Search for the cell housing the specified text and yield its (x, y) center coordinate. 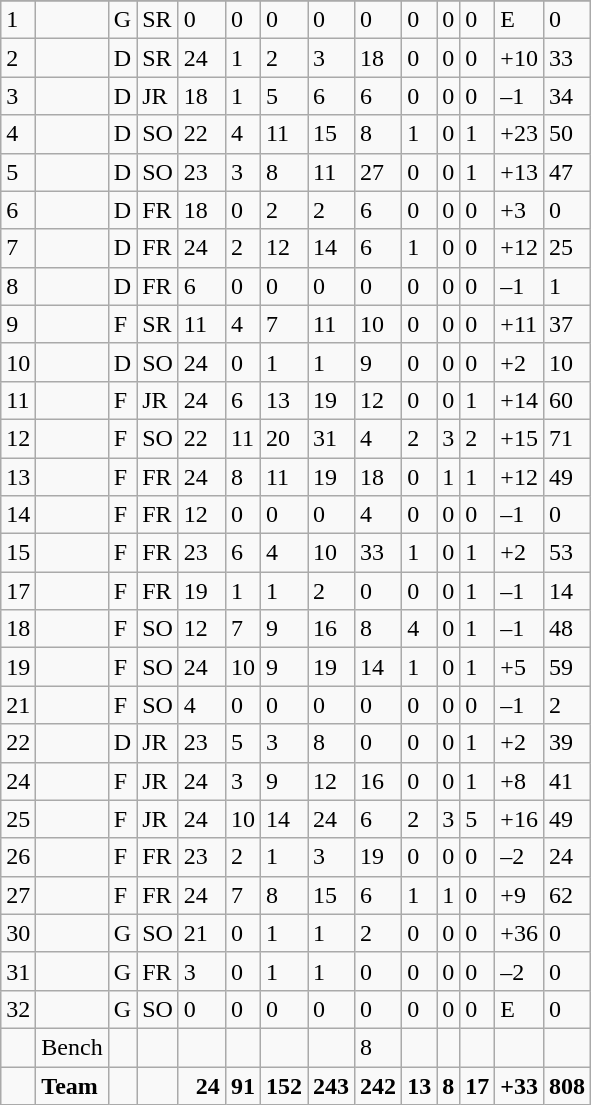
71 (568, 438)
34 (568, 96)
+36 (520, 933)
+15 (520, 438)
+14 (520, 400)
+10 (520, 58)
47 (568, 172)
53 (568, 553)
32 (18, 1009)
41 (568, 781)
243 (332, 1085)
Team (72, 1085)
60 (568, 400)
48 (568, 629)
+8 (520, 781)
Bench (72, 1047)
39 (568, 743)
+9 (520, 895)
26 (18, 857)
37 (568, 324)
+5 (520, 667)
+13 (520, 172)
+33 (520, 1085)
+23 (520, 134)
808 (568, 1085)
+16 (520, 819)
+11 (520, 324)
91 (242, 1085)
30 (18, 933)
242 (378, 1085)
+3 (520, 210)
50 (568, 134)
152 (284, 1085)
20 (284, 438)
62 (568, 895)
59 (568, 667)
